Detect which cell encompasses the target text, then output its [x, y] center coordinate. 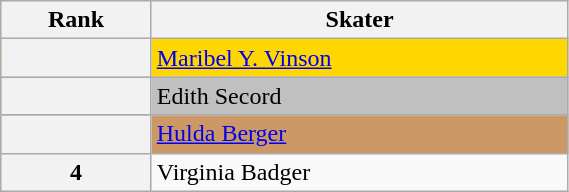
Hulda Berger [360, 134]
4 [76, 172]
Skater [360, 20]
Rank [76, 20]
Edith Secord [360, 96]
Maribel Y. Vinson [360, 58]
Virginia Badger [360, 172]
